Pinpoint the cell where the given text exists, returning its [x, y] midpoint coordinate. 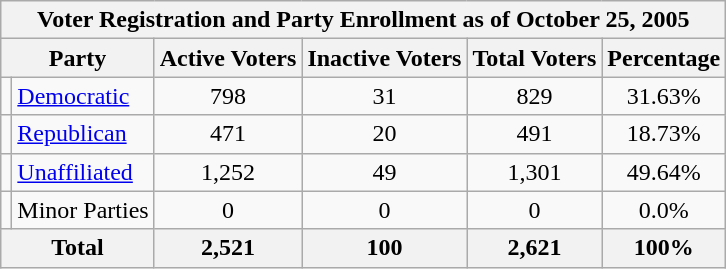
18.73% [664, 134]
49 [384, 172]
Minor Parties [83, 210]
829 [534, 96]
Democratic [83, 96]
Republican [83, 134]
Voter Registration and Party Enrollment as of October 25, 2005 [364, 20]
Party [78, 58]
Inactive Voters [384, 58]
31 [384, 96]
1,252 [228, 172]
Total [78, 248]
2,621 [534, 248]
2,521 [228, 248]
49.64% [664, 172]
0.0% [664, 210]
Total Voters [534, 58]
100 [384, 248]
Unaffiliated [83, 172]
471 [228, 134]
31.63% [664, 96]
Percentage [664, 58]
491 [534, 134]
798 [228, 96]
100% [664, 248]
1,301 [534, 172]
Active Voters [228, 58]
20 [384, 134]
